Extract the (x, y) coordinate from the center of the cell holding the provided text.  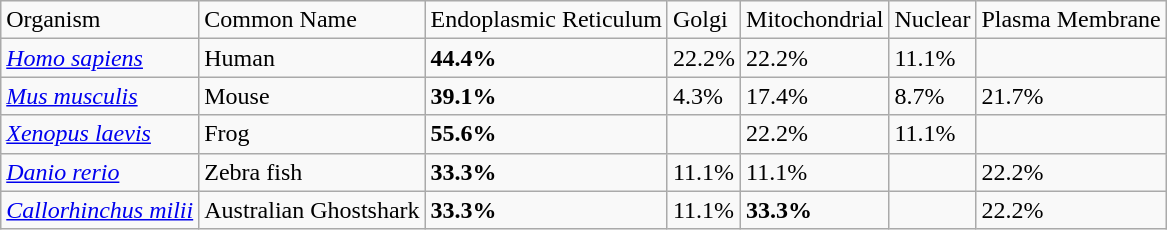
44.4% (546, 58)
4.3% (704, 96)
Mitochondrial (815, 20)
Nuclear (932, 20)
Organism (100, 20)
Frog (312, 134)
Common Name (312, 20)
Callorhinchus milii (100, 210)
Australian Ghostshark (312, 210)
55.6% (546, 134)
17.4% (815, 96)
Homo sapiens (100, 58)
Endoplasmic Reticulum (546, 20)
Golgi (704, 20)
Plasma Membrane (1071, 20)
21.7% (1071, 96)
Mus musculis (100, 96)
Danio rerio (100, 172)
39.1% (546, 96)
Zebra fish (312, 172)
Xenopus laevis (100, 134)
Human (312, 58)
8.7% (932, 96)
Mouse (312, 96)
